Extract the (X, Y) coordinate from the center of the cell holding the provided text.  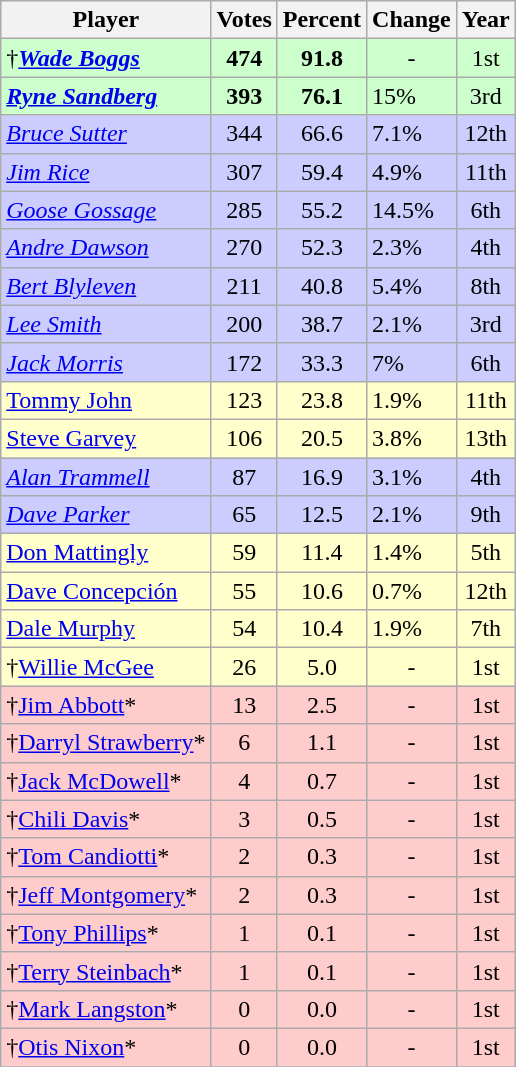
†Tom Candiotti* (106, 857)
172 (244, 362)
11.4 (322, 553)
285 (244, 210)
3.1% (412, 477)
8th (486, 286)
14.5% (412, 210)
†Jim Abbott* (106, 705)
200 (244, 324)
26 (244, 667)
Year (486, 20)
9th (486, 515)
123 (244, 400)
13 (244, 705)
15% (412, 96)
1.1 (322, 743)
†Terry Steinbach* (106, 971)
†Jack McDowell* (106, 781)
1.4% (412, 553)
†Otis Nixon* (106, 1047)
5.0 (322, 667)
Dave Parker (106, 515)
†Willie McGee (106, 667)
59.4 (322, 172)
Ryne Sandberg (106, 96)
7.1% (412, 134)
5th (486, 553)
Change (412, 20)
76.1 (322, 96)
Andre Dawson (106, 248)
10.6 (322, 591)
20.5 (322, 438)
0.5 (322, 819)
Jack Morris (106, 362)
†Jeff Montgomery* (106, 895)
270 (244, 248)
4 (244, 781)
†Wade Boggs (106, 58)
Steve Garvey (106, 438)
307 (244, 172)
344 (244, 134)
59 (244, 553)
55.2 (322, 210)
†Tony Phillips* (106, 933)
7% (412, 362)
†Darryl Strawberry* (106, 743)
0.7 (322, 781)
Player (106, 20)
10.4 (322, 629)
†Mark Langston* (106, 1009)
Votes (244, 20)
54 (244, 629)
6 (244, 743)
3.8% (412, 438)
Bruce Sutter (106, 134)
Alan Trammell (106, 477)
23.8 (322, 400)
52.3 (322, 248)
13th (486, 438)
65 (244, 515)
5.4% (412, 286)
16.9 (322, 477)
211 (244, 286)
†Chili Davis* (106, 819)
Don Mattingly (106, 553)
91.8 (322, 58)
0.7% (412, 591)
393 (244, 96)
3 (244, 819)
2.5 (322, 705)
Dave Concepción (106, 591)
55 (244, 591)
Dale Murphy (106, 629)
Jim Rice (106, 172)
87 (244, 477)
7th (486, 629)
Percent (322, 20)
2.3% (412, 248)
474 (244, 58)
Goose Gossage (106, 210)
40.8 (322, 286)
38.7 (322, 324)
Bert Blyleven (106, 286)
106 (244, 438)
Lee Smith (106, 324)
12.5 (322, 515)
33.3 (322, 362)
Tommy John (106, 400)
66.6 (322, 134)
4.9% (412, 172)
